Locate the cell with the specified text and output its (x, y) center coordinate. 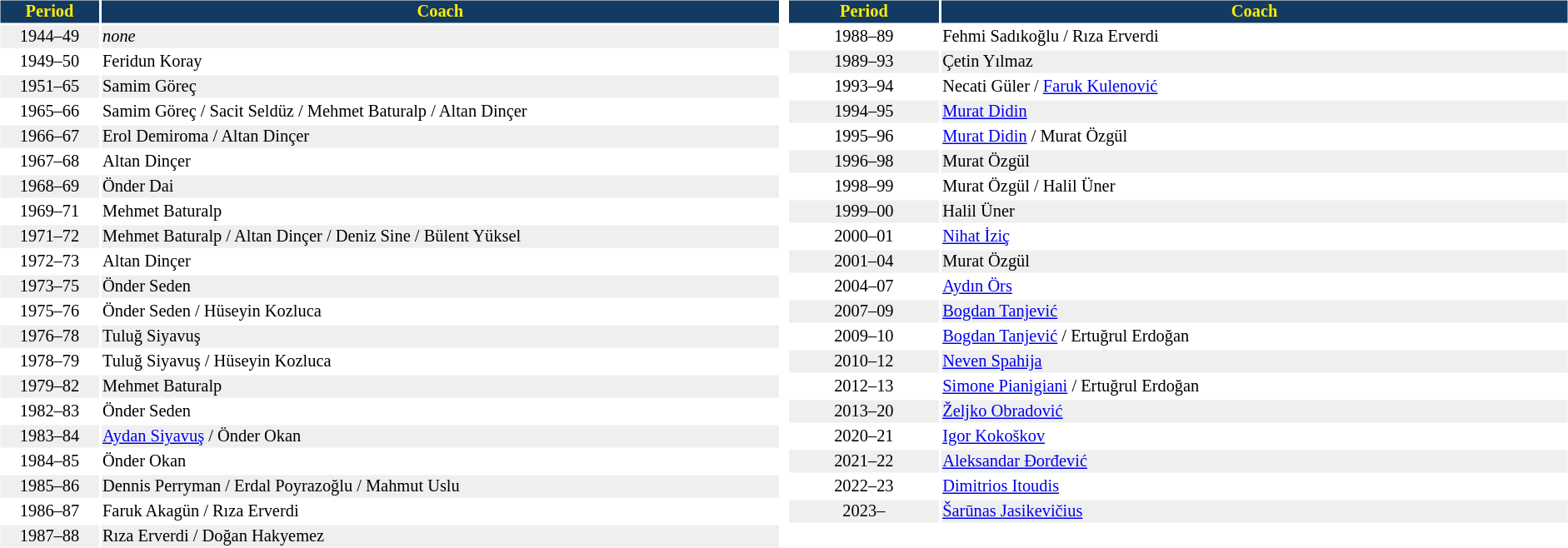
Aleksandar Đorđević (1255, 461)
2007–09 (864, 311)
2023– (864, 511)
1967–68 (49, 162)
2021–22 (864, 461)
1984–85 (49, 461)
2012–13 (864, 386)
1988–89 (864, 37)
Murat Özgül / Halil Üner (1255, 187)
Aydan Siyavuş / Önder Okan (440, 436)
1944–49 (49, 37)
Dennis Perryman / Erdal Poyrazoğlu / Mahmut Uslu (440, 486)
2001–04 (864, 262)
1968–69 (49, 187)
1987–88 (49, 536)
Erol Demiroma / Altan Dinçer (440, 137)
1985–86 (49, 486)
Aydın Örs (1255, 286)
1996–98 (864, 162)
Murat Didin / Murat Özgül (1255, 137)
Çetin Yılmaz (1255, 62)
Igor Kokoškov (1255, 436)
2020–21 (864, 436)
Bogdan Tanjević (1255, 311)
Željko Obradović (1255, 411)
Önder Seden / Hüseyin Kozluca (440, 311)
1975–76 (49, 311)
1982–83 (49, 411)
2000–01 (864, 237)
Önder Okan (440, 461)
Faruk Akagün / Rıza Erverdi (440, 511)
Necati Güler / Faruk Kulenović (1255, 87)
1979–82 (49, 386)
1998–99 (864, 187)
Samim Göreç (440, 87)
Tuluğ Siyavuş (440, 336)
Dimitrios Itoudis (1255, 486)
1969–71 (49, 212)
Rıza Erverdi / Doğan Hakyemez (440, 536)
1965–66 (49, 112)
1994–95 (864, 112)
1973–75 (49, 286)
1972–73 (49, 262)
none (440, 37)
2010–12 (864, 361)
Tuluğ Siyavuş / Hüseyin Kozluca (440, 361)
1983–84 (49, 436)
1993–94 (864, 87)
2013–20 (864, 411)
1951–65 (49, 87)
Samim Göreç / Sacit Seldüz / Mehmet Baturalp / Altan Dinçer (440, 112)
1971–72 (49, 237)
2004–07 (864, 286)
1995–96 (864, 137)
1966–67 (49, 137)
Simone Pianigiani / Ertuğrul Erdoğan (1255, 386)
1976–78 (49, 336)
Nihat İziç (1255, 237)
1999–00 (864, 212)
2009–10 (864, 336)
Šarūnas Jasikevičius (1255, 511)
Feridun Koray (440, 62)
Murat Didin (1255, 112)
Önder Dai (440, 187)
Bogdan Tanjević / Ertuğrul Erdoğan (1255, 336)
Mehmet Baturalp / Altan Dinçer / Deniz Sine / Bülent Yüksel (440, 237)
Fehmi Sadıkoğlu / Rıza Erverdi (1255, 37)
1989–93 (864, 62)
2022–23 (864, 486)
1978–79 (49, 361)
Neven Spahija (1255, 361)
1949–50 (49, 62)
Halil Üner (1255, 212)
1986–87 (49, 511)
